For the text-containing cell, return its midpoint in (x, y) coordinate format. 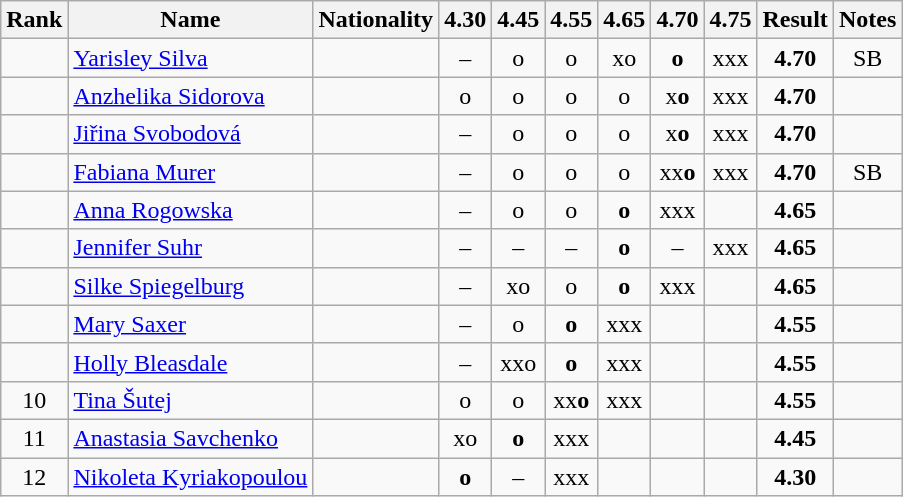
Rank (34, 20)
Jennifer Suhr (190, 248)
10 (34, 400)
Nikoleta Kyriakopoulou (190, 477)
Fabiana Murer (190, 172)
Anna Rogowska (190, 210)
Jiřina Svobodová (190, 134)
Holly Bleasdale (190, 362)
Name (190, 20)
Anastasia Savchenko (190, 438)
Tina Šutej (190, 400)
Silke Spiegelburg (190, 286)
Notes (867, 20)
11 (34, 438)
Nationality (376, 20)
Yarisley Silva (190, 58)
Mary Saxer (190, 324)
12 (34, 477)
Anzhelika Sidorova (190, 96)
4.75 (730, 20)
Result (795, 20)
